From the cell containing the given text, extract its center point as [x, y] coordinate. 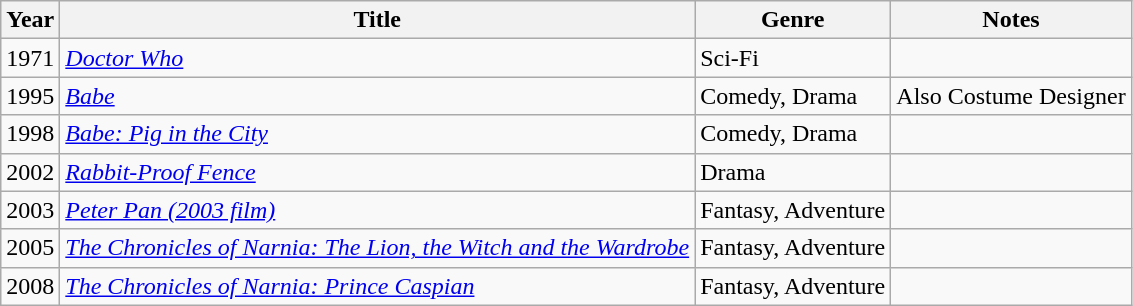
Year [30, 20]
Title [378, 20]
2008 [30, 286]
2005 [30, 248]
The Chronicles of Narnia: The Lion, the Witch and the Wardrobe [378, 248]
2002 [30, 172]
Drama [793, 172]
Genre [793, 20]
Doctor Who [378, 58]
2003 [30, 210]
Notes [1011, 20]
Rabbit-Proof Fence [378, 172]
Sci-Fi [793, 58]
Also Costume Designer [1011, 96]
The Chronicles of Narnia: Prince Caspian [378, 286]
Babe: Pig in the City [378, 134]
Babe [378, 96]
1995 [30, 96]
1971 [30, 58]
Peter Pan (2003 film) [378, 210]
1998 [30, 134]
